Return the [x, y] coordinate for the center point of the cell that contains the specified text.  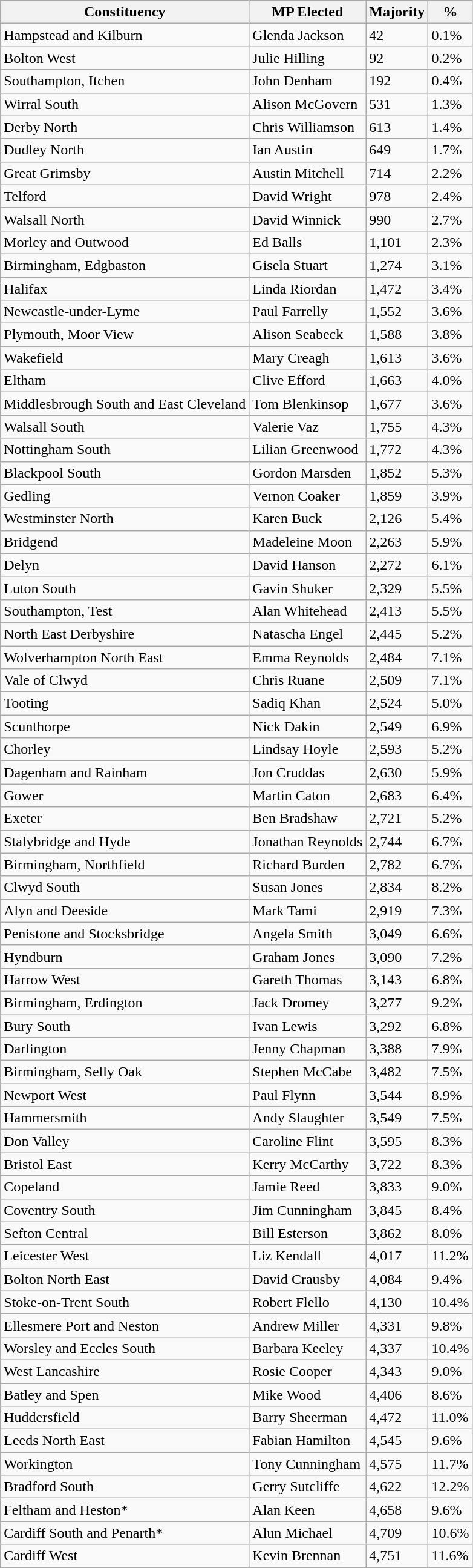
Constituency [125, 12]
Bolton North East [125, 1279]
Harrow West [125, 980]
2,272 [397, 565]
2,126 [397, 519]
Kevin Brennan [307, 1556]
2.3% [450, 242]
10.6% [450, 1533]
92 [397, 58]
Gavin Shuker [307, 588]
613 [397, 127]
Dudley North [125, 150]
Ellesmere Port and Neston [125, 1325]
3,862 [397, 1233]
Alison Seabeck [307, 335]
Susan Jones [307, 888]
Cardiff West [125, 1556]
2,549 [397, 726]
1,588 [397, 335]
3,482 [397, 1072]
2,413 [397, 611]
Luton South [125, 588]
Batley and Spen [125, 1394]
3,277 [397, 1003]
Andrew Miller [307, 1325]
Worsley and Eccles South [125, 1348]
Blackpool South [125, 473]
Mike Wood [307, 1394]
2,744 [397, 842]
Leeds North East [125, 1441]
3,143 [397, 980]
Barbara Keeley [307, 1348]
Feltham and Heston* [125, 1510]
Jonathan Reynolds [307, 842]
Liz Kendall [307, 1256]
Tooting [125, 703]
Delyn [125, 565]
Scunthorpe [125, 726]
2,630 [397, 772]
1,274 [397, 265]
1.4% [450, 127]
Valerie Vaz [307, 427]
3,388 [397, 1049]
Wolverhampton North East [125, 657]
2,445 [397, 634]
Eltham [125, 381]
9.8% [450, 1325]
7.2% [450, 957]
2,263 [397, 542]
42 [397, 35]
Vale of Clwyd [125, 680]
Sefton Central [125, 1233]
Jon Cruddas [307, 772]
Telford [125, 196]
Hammersmith [125, 1118]
Angela Smith [307, 934]
Robert Flello [307, 1302]
2.7% [450, 219]
Gower [125, 796]
8.6% [450, 1394]
Dagenham and Rainham [125, 772]
2,834 [397, 888]
7.3% [450, 911]
3.8% [450, 335]
Ben Bradshaw [307, 819]
2,721 [397, 819]
Exeter [125, 819]
Don Valley [125, 1141]
8.4% [450, 1210]
4,017 [397, 1256]
Birmingham, Selly Oak [125, 1072]
Great Grimsby [125, 173]
Emma Reynolds [307, 657]
Linda Riordan [307, 289]
Newport West [125, 1095]
Stalybridge and Hyde [125, 842]
3.4% [450, 289]
3.1% [450, 265]
Bill Esterson [307, 1233]
Natascha Engel [307, 634]
8.0% [450, 1233]
12.2% [450, 1487]
West Lancashire [125, 1371]
2,593 [397, 749]
Barry Sheerman [307, 1418]
8.9% [450, 1095]
Huddersfield [125, 1418]
714 [397, 173]
Southampton, Itchen [125, 81]
David Winnick [307, 219]
4,575 [397, 1464]
Jenny Chapman [307, 1049]
9.4% [450, 1279]
3,845 [397, 1210]
2,329 [397, 588]
Workington [125, 1464]
David Crausby [307, 1279]
Alun Michael [307, 1533]
Alan Keen [307, 1510]
0.2% [450, 58]
Morley and Outwood [125, 242]
David Hanson [307, 565]
Stephen McCabe [307, 1072]
3,544 [397, 1095]
4,658 [397, 1510]
Alan Whitehead [307, 611]
4,622 [397, 1487]
Caroline Flint [307, 1141]
North East Derbyshire [125, 634]
5.4% [450, 519]
% [450, 12]
Mark Tami [307, 911]
6.9% [450, 726]
Birmingham, Edgbaston [125, 265]
Paul Farrelly [307, 312]
1,772 [397, 450]
Bradford South [125, 1487]
David Wright [307, 196]
2,484 [397, 657]
1,663 [397, 381]
Penistone and Stocksbridge [125, 934]
MP Elected [307, 12]
Tom Blenkinsop [307, 404]
4,130 [397, 1302]
Gedling [125, 496]
Gordon Marsden [307, 473]
2,782 [397, 865]
Tony Cunningham [307, 1464]
1,755 [397, 427]
4,709 [397, 1533]
5.3% [450, 473]
Graham Jones [307, 957]
Coventry South [125, 1210]
Ivan Lewis [307, 1026]
Derby North [125, 127]
9.2% [450, 1003]
Vernon Coaker [307, 496]
Hampstead and Kilburn [125, 35]
Julie Hilling [307, 58]
Darlington [125, 1049]
Lindsay Hoyle [307, 749]
5.0% [450, 703]
1,859 [397, 496]
Austin Mitchell [307, 173]
Ian Austin [307, 150]
11.7% [450, 1464]
Leicester West [125, 1256]
Halifax [125, 289]
Bridgend [125, 542]
1,677 [397, 404]
Gisela Stuart [307, 265]
6.1% [450, 565]
4,337 [397, 1348]
2,919 [397, 911]
2,683 [397, 796]
1.3% [450, 104]
1.7% [450, 150]
Fabian Hamilton [307, 1441]
Sadiq Khan [307, 703]
Kerry McCarthy [307, 1164]
Wakefield [125, 358]
Bristol East [125, 1164]
Gerry Sutcliffe [307, 1487]
Lilian Greenwood [307, 450]
2,509 [397, 680]
1,101 [397, 242]
531 [397, 104]
Ed Balls [307, 242]
6.6% [450, 934]
Alyn and Deeside [125, 911]
4,343 [397, 1371]
4,751 [397, 1556]
11.0% [450, 1418]
Southampton, Test [125, 611]
3.9% [450, 496]
4,545 [397, 1441]
6.4% [450, 796]
3,722 [397, 1164]
Hyndburn [125, 957]
Jack Dromey [307, 1003]
649 [397, 150]
0.4% [450, 81]
Wirral South [125, 104]
Stoke-on-Trent South [125, 1302]
Chris Ruane [307, 680]
Birmingham, Erdington [125, 1003]
Martin Caton [307, 796]
3,549 [397, 1118]
Chorley [125, 749]
1,852 [397, 473]
Jamie Reed [307, 1187]
2,524 [397, 703]
Karen Buck [307, 519]
Walsall South [125, 427]
192 [397, 81]
4,084 [397, 1279]
3,090 [397, 957]
4,331 [397, 1325]
Birmingham, Northfield [125, 865]
Bury South [125, 1026]
7.9% [450, 1049]
Westminster North [125, 519]
978 [397, 196]
4,406 [397, 1394]
3,595 [397, 1141]
0.1% [450, 35]
11.2% [450, 1256]
Alison McGovern [307, 104]
Chris Williamson [307, 127]
2.2% [450, 173]
Majority [397, 12]
Andy Slaughter [307, 1118]
Middlesbrough South and East Cleveland [125, 404]
3,833 [397, 1187]
Walsall North [125, 219]
Richard Burden [307, 865]
Plymouth, Moor View [125, 335]
Rosie Cooper [307, 1371]
Clive Efford [307, 381]
11.6% [450, 1556]
2.4% [450, 196]
Madeleine Moon [307, 542]
Glenda Jackson [307, 35]
Jim Cunningham [307, 1210]
Copeland [125, 1187]
1,552 [397, 312]
3,049 [397, 934]
1,613 [397, 358]
1,472 [397, 289]
Cardiff South and Penarth* [125, 1533]
Gareth Thomas [307, 980]
Paul Flynn [307, 1095]
Bolton West [125, 58]
Nottingham South [125, 450]
4,472 [397, 1418]
Mary Creagh [307, 358]
3,292 [397, 1026]
8.2% [450, 888]
990 [397, 219]
Nick Dakin [307, 726]
4.0% [450, 381]
Newcastle-under-Lyme [125, 312]
Clwyd South [125, 888]
John Denham [307, 81]
